Determine the (X, Y) coordinate at the center of the cell enclosing the given text.  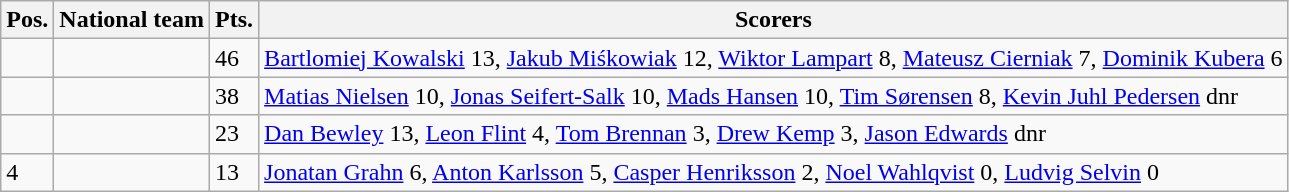
13 (234, 172)
Jonatan Grahn 6, Anton Karlsson 5, Casper Henriksson 2, Noel Wahlqvist 0, Ludvig Selvin 0 (774, 172)
National team (132, 20)
Scorers (774, 20)
46 (234, 58)
Pts. (234, 20)
Bartlomiej Kowalski 13, Jakub Miśkowiak 12, Wiktor Lampart 8, Mateusz Cierniak 7, Dominik Kubera 6 (774, 58)
Matias Nielsen 10, Jonas Seifert-Salk 10, Mads Hansen 10, Tim Sørensen 8, Kevin Juhl Pedersen dnr (774, 96)
38 (234, 96)
Pos. (28, 20)
4 (28, 172)
23 (234, 134)
Dan Bewley 13, Leon Flint 4, Tom Brennan 3, Drew Kemp 3, Jason Edwards dnr (774, 134)
